Return [x, y] of the center of cell containing provided text 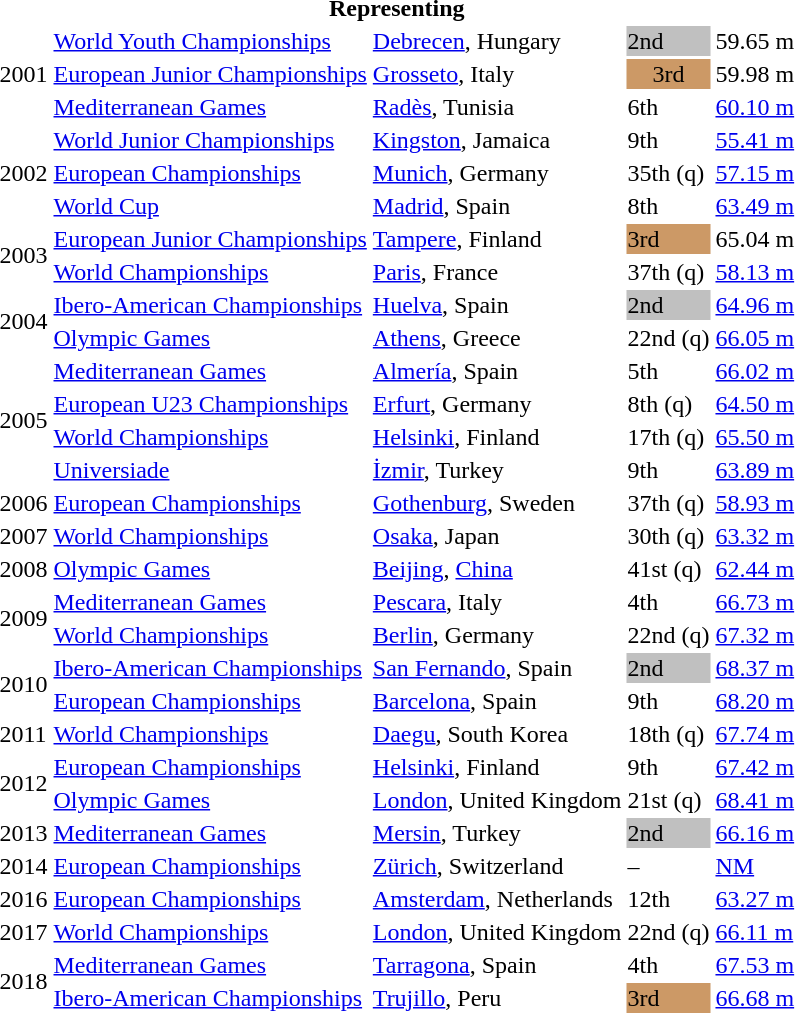
Madrid, Spain [497, 206]
Pescara, Italy [497, 602]
Osaka, Japan [497, 536]
Tampere, Finland [497, 239]
Athens, Greece [497, 338]
Munich, Germany [497, 173]
Daegu, South Korea [497, 734]
Gothenburg, Sweden [497, 503]
Grosseto, Italy [497, 74]
Radès, Tunisia [497, 107]
Beijing, China [497, 569]
21st (q) [668, 800]
6th [668, 107]
Zürich, Switzerland [497, 866]
Erfurt, Germany [497, 404]
Barcelona, Spain [497, 701]
Huelva, Spain [497, 305]
Amsterdam, Netherlands [497, 899]
World Cup [210, 206]
World Youth Championships [210, 41]
5th [668, 371]
Paris, France [497, 272]
Kingston, Jamaica [497, 140]
Mersin, Turkey [497, 833]
41st (q) [668, 569]
Universiade [210, 470]
San Fernando, Spain [497, 668]
8th [668, 206]
– [668, 866]
Almería, Spain [497, 371]
30th (q) [668, 536]
12th [668, 899]
Trujillo, Peru [497, 998]
35th (q) [668, 173]
18th (q) [668, 734]
İzmir, Turkey [497, 470]
World Junior Championships [210, 140]
17th (q) [668, 437]
8th (q) [668, 404]
Berlin, Germany [497, 635]
Tarragona, Spain [497, 965]
Debrecen, Hungary [497, 41]
European U23 Championships [210, 404]
